Extract the [x, y] coordinate from the center of the cell holding the provided text.  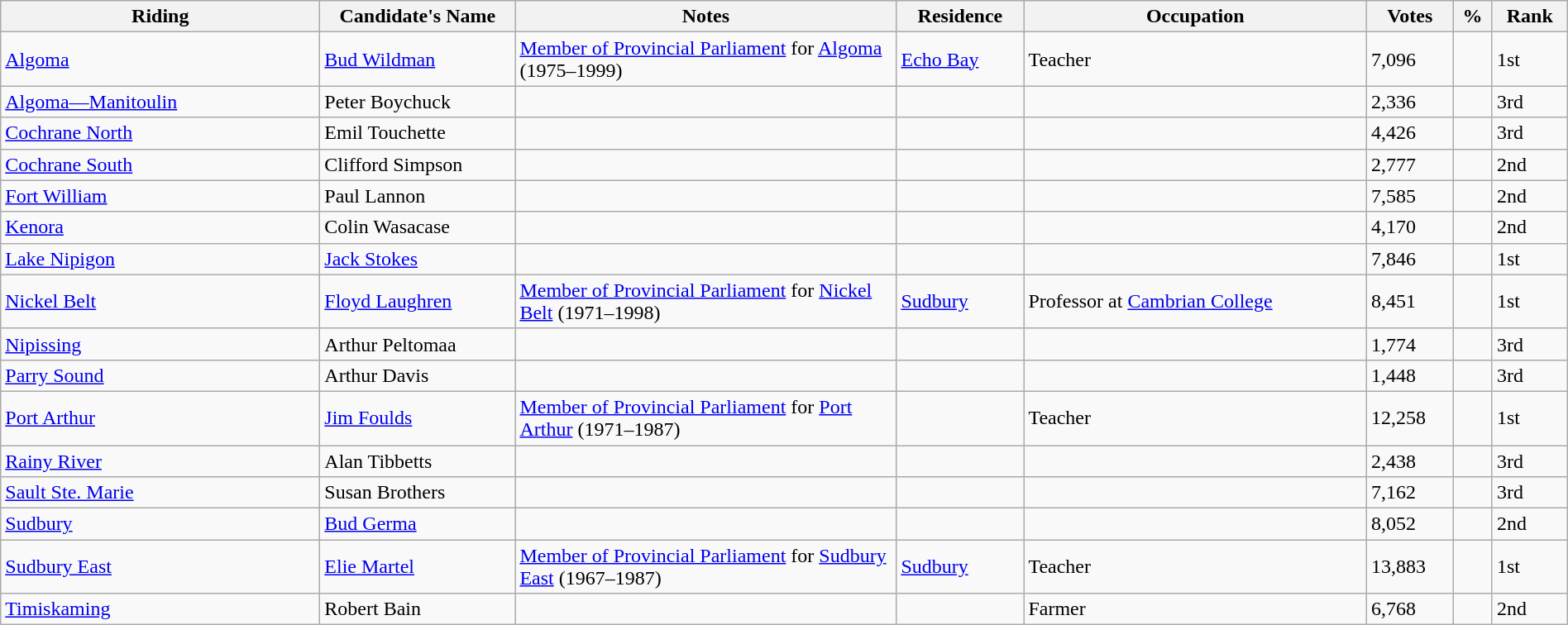
Nickel Belt [160, 301]
Timiskaming [160, 609]
Susan Brothers [418, 493]
6,768 [1410, 609]
Rank [1530, 17]
Cochrane North [160, 133]
4,170 [1410, 227]
1,448 [1410, 375]
% [1472, 17]
Fort William [160, 196]
Cochrane South [160, 165]
Kenora [160, 227]
4,426 [1410, 133]
Occupation [1196, 17]
Votes [1410, 17]
Parry Sound [160, 375]
Nipissing [160, 344]
Peter Boychuck [418, 102]
Arthur Davis [418, 375]
8,052 [1410, 524]
Member of Provincial Parliament for Port Arthur (1971–1987) [706, 418]
7,162 [1410, 493]
Clifford Simpson [418, 165]
Farmer [1196, 609]
Notes [706, 17]
Rainy River [160, 460]
12,258 [1410, 418]
Algoma [160, 60]
Port Arthur [160, 418]
Member of Provincial Parliament for Nickel Belt (1971–1998) [706, 301]
Algoma—Manitoulin [160, 102]
2,438 [1410, 460]
Professor at Cambrian College [1196, 301]
Alan Tibbetts [418, 460]
2,777 [1410, 165]
Colin Wasacase [418, 227]
Residence [960, 17]
Robert Bain [418, 609]
7,846 [1410, 259]
Sudbury East [160, 567]
Elie Martel [418, 567]
1,774 [1410, 344]
Candidate's Name [418, 17]
Member of Provincial Parliament for Algoma (1975–1999) [706, 60]
7,096 [1410, 60]
7,585 [1410, 196]
Paul Lannon [418, 196]
Jack Stokes [418, 259]
Arthur Peltomaa [418, 344]
8,451 [1410, 301]
Member of Provincial Parliament for Sudbury East (1967–1987) [706, 567]
Riding [160, 17]
Jim Foulds [418, 418]
Sault Ste. Marie [160, 493]
Lake Nipigon [160, 259]
Bud Wildman [418, 60]
Floyd Laughren [418, 301]
Emil Touchette [418, 133]
Echo Bay [960, 60]
13,883 [1410, 567]
Bud Germa [418, 524]
2,336 [1410, 102]
